From the cell containing the given text, extract its center point as [X, Y] coordinate. 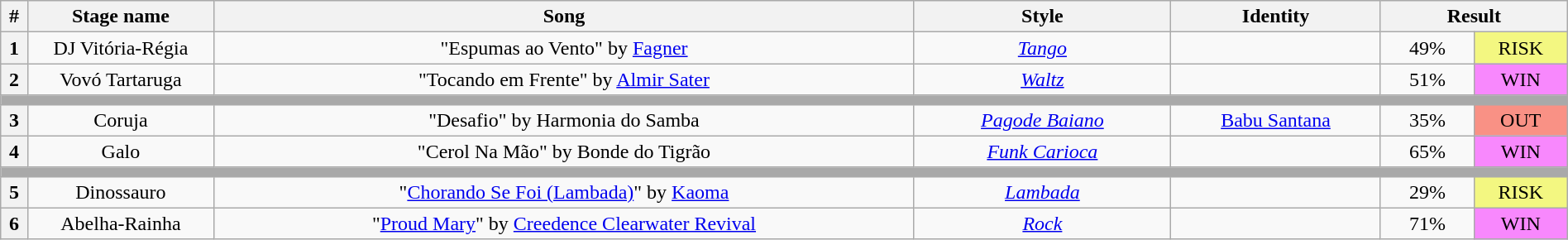
Identity [1276, 17]
Babu Santana [1276, 120]
"Cerol Na Mão" by Bonde do Tigrão [564, 151]
29% [1427, 192]
Abelha-Rainha [121, 223]
Waltz [1042, 79]
"Espumas ao Vento" by Fagner [564, 48]
Rock [1042, 223]
Pagode Baiano [1042, 120]
Coruja [121, 120]
OUT [1520, 120]
65% [1427, 151]
Stage name [121, 17]
5 [14, 192]
"Proud Mary" by Creedence Clearwater Revival [564, 223]
35% [1427, 120]
Result [1474, 17]
Funk Carioca [1042, 151]
2 [14, 79]
Song [564, 17]
"Desafio" by Harmonia do Samba [564, 120]
Galo [121, 151]
1 [14, 48]
Lambada [1042, 192]
Tango [1042, 48]
49% [1427, 48]
51% [1427, 79]
"Tocando em Frente" by Almir Sater [564, 79]
Dinossauro [121, 192]
6 [14, 223]
Vovó Tartaruga [121, 79]
4 [14, 151]
"Chorando Se Foi (Lambada)" by Kaoma [564, 192]
3 [14, 120]
71% [1427, 223]
Style [1042, 17]
DJ Vitória-Régia [121, 48]
# [14, 17]
